Output the [x, y] coordinate of the center of the cell containing the given text.  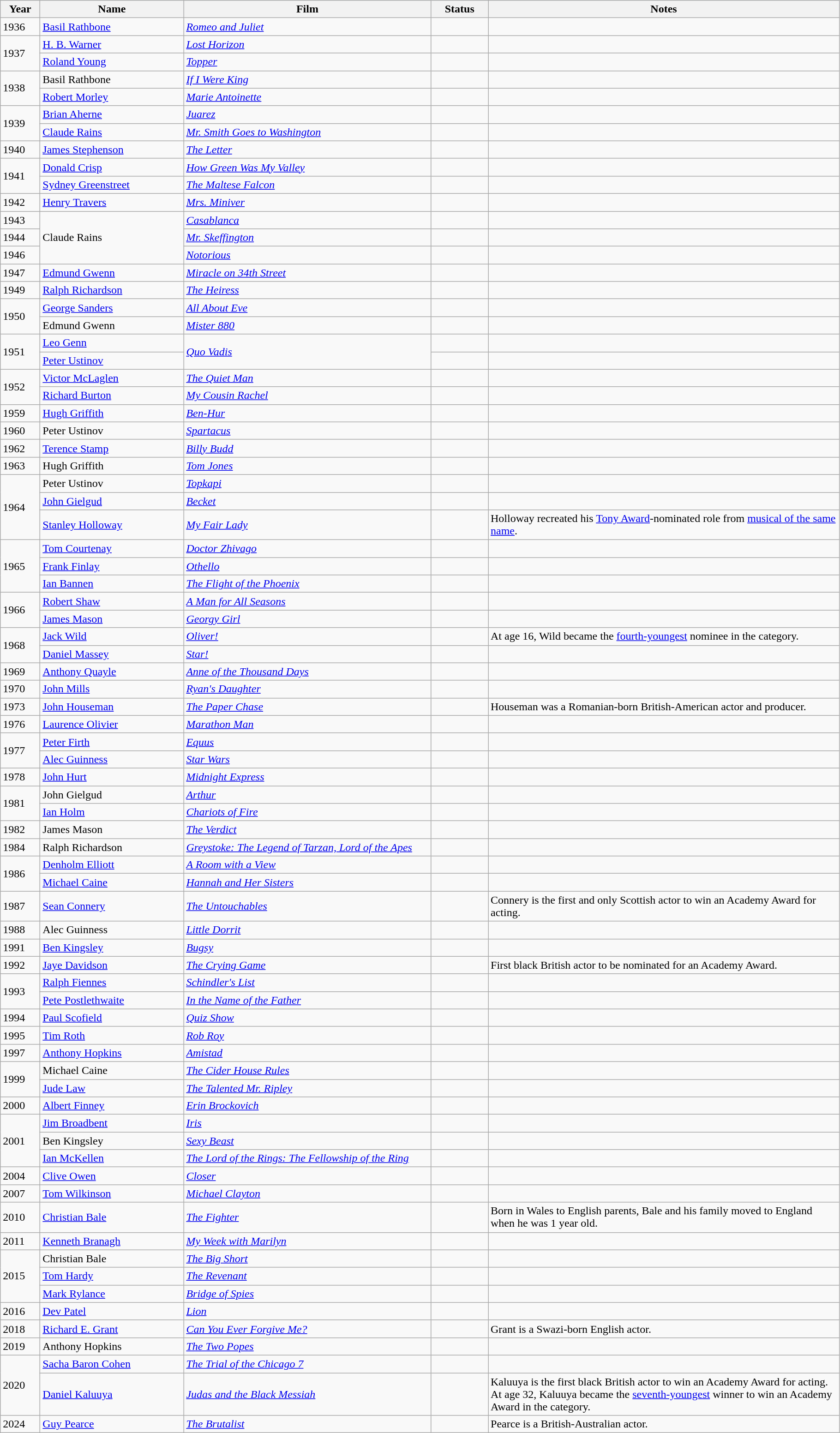
How Green Was My Valley [307, 167]
1991 [20, 947]
Laurence Olivier [112, 724]
Ryan's Daughter [307, 689]
Michael Clayton [307, 1193]
Romeo and Juliet [307, 27]
1994 [20, 1018]
Ben-Hur [307, 413]
Ian Bannen [112, 584]
1976 [20, 724]
1962 [20, 448]
Chariots of Fire [307, 812]
Midnight Express [307, 777]
In the Name of the Father [307, 1000]
Greystoke: The Legend of Tarzan, Lord of the Apes [307, 847]
Ralph Fiennes [112, 983]
1951 [20, 352]
Jaye Davidson [112, 965]
Mr. Skeffington [307, 238]
Notes [664, 9]
Daniel Kaluuya [112, 1394]
First black British actor to be nominated for an Academy Award. [664, 965]
Pete Postlethwaite [112, 1000]
If I Were King [307, 79]
1952 [20, 387]
1943 [20, 220]
Sacha Baron Cohen [112, 1364]
1978 [20, 777]
Arthur [307, 794]
1946 [20, 255]
Peter Firth [112, 742]
Richard E. Grant [112, 1329]
John Houseman [112, 707]
My Fair Lady [307, 525]
1977 [20, 750]
1938 [20, 88]
Daniel Massey [112, 654]
Henry Travers [112, 202]
Oliver! [307, 636]
Richard Burton [112, 396]
Closer [307, 1176]
1937 [20, 53]
The Two Popes [307, 1346]
Sexy Beast [307, 1141]
1987 [20, 906]
James Stephenson [112, 150]
1940 [20, 150]
Quo Vadis [307, 352]
Sean Connery [112, 906]
Topkapi [307, 483]
A Room with a View [307, 865]
Star! [307, 654]
A Man for All Seasons [307, 601]
Kenneth Branagh [112, 1241]
Paul Scofield [112, 1018]
Anthony Quayle [112, 672]
2016 [20, 1311]
1995 [20, 1035]
Ian Holm [112, 812]
Amistad [307, 1053]
1966 [20, 610]
Judas and the Black Messiah [307, 1394]
2001 [20, 1141]
2011 [20, 1241]
Rob Roy [307, 1035]
Miracle on 34th Street [307, 273]
Othello [307, 566]
1993 [20, 991]
Robert Shaw [112, 601]
H. B. Warner [112, 44]
The Crying Game [307, 965]
1936 [20, 27]
The Trial of the Chicago 7 [307, 1364]
The Maltese Falcon [307, 185]
1944 [20, 238]
Topper [307, 62]
2007 [20, 1193]
The Untouchables [307, 906]
Stanley Holloway [112, 525]
Spartacus [307, 431]
At age 16, Wild became the fourth-youngest nominee in the category. [664, 636]
Iris [307, 1123]
Year [20, 9]
1949 [20, 290]
Ian McKellen [112, 1158]
Film [307, 9]
Victor McLaglen [112, 378]
1968 [20, 645]
The Letter [307, 150]
Clive Owen [112, 1176]
Connery is the first and only Scottish actor to win an Academy Award for acting. [664, 906]
Juarez [307, 114]
The Verdict [307, 830]
1950 [20, 317]
1982 [20, 830]
Tom Hardy [112, 1276]
1965 [20, 566]
Mrs. Miniver [307, 202]
Roland Young [112, 62]
1947 [20, 273]
Holloway recreated his Tony Award-nominated role from musical of the same name. [664, 525]
Billy Budd [307, 448]
George Sanders [112, 308]
The Big Short [307, 1259]
John Mills [112, 689]
Robert Morley [112, 97]
1997 [20, 1053]
1960 [20, 431]
1999 [20, 1079]
1973 [20, 707]
Grant is a Swazi-born English actor. [664, 1329]
The Cider House Rules [307, 1070]
2018 [20, 1329]
Can You Ever Forgive Me? [307, 1329]
My Cousin Rachel [307, 396]
Mark Rylance [112, 1294]
1986 [20, 874]
2000 [20, 1106]
All About Eve [307, 308]
The Lord of the Rings: The Fellowship of the Ring [307, 1158]
Erin Brockovich [307, 1106]
2020 [20, 1385]
John Hurt [112, 777]
2004 [20, 1176]
1981 [20, 803]
Houseman was a Romanian-born British-American actor and producer. [664, 707]
Schindler's List [307, 983]
1970 [20, 689]
Pearce is a British-Australian actor. [664, 1424]
1942 [20, 202]
Tom Courtenay [112, 549]
Georgy Girl [307, 619]
Albert Finney [112, 1106]
The Paper Chase [307, 707]
Denholm Elliott [112, 865]
Notorious [307, 255]
Name [112, 9]
2019 [20, 1346]
2024 [20, 1424]
Casablanca [307, 220]
Lost Horizon [307, 44]
Marie Antoinette [307, 97]
The Quiet Man [307, 378]
Anne of the Thousand Days [307, 672]
2015 [20, 1276]
Doctor Zhivago [307, 549]
1988 [20, 930]
The Heiress [307, 290]
Becket [307, 501]
1984 [20, 847]
Little Dorrit [307, 930]
Bridge of Spies [307, 1294]
1939 [20, 123]
1964 [20, 507]
1969 [20, 672]
The Revenant [307, 1276]
Jack Wild [112, 636]
Star Wars [307, 759]
Mister 880 [307, 325]
Tom Jones [307, 466]
Tom Wilkinson [112, 1193]
Leo Genn [112, 343]
1941 [20, 176]
Lion [307, 1311]
Equus [307, 742]
Dev Patel [112, 1311]
Mr. Smith Goes to Washington [307, 132]
Quiz Show [307, 1018]
1959 [20, 413]
Frank Finlay [112, 566]
Jim Broadbent [112, 1123]
Terence Stamp [112, 448]
Marathon Man [307, 724]
Tim Roth [112, 1035]
1963 [20, 466]
The Flight of the Phoenix [307, 584]
Donald Crisp [112, 167]
Jude Law [112, 1088]
The Fighter [307, 1217]
Sydney Greenstreet [112, 185]
The Talented Mr. Ripley [307, 1088]
My Week with Marilyn [307, 1241]
Born in Wales to English parents, Bale and his family moved to England when he was 1 year old. [664, 1217]
Bugsy [307, 947]
1992 [20, 965]
2010 [20, 1217]
Status [460, 9]
Hannah and Her Sisters [307, 882]
The Brutalist [307, 1424]
Brian Aherne [112, 114]
Guy Pearce [112, 1424]
